Determine the (X, Y) coordinate at the center of the cell enclosing the given text.  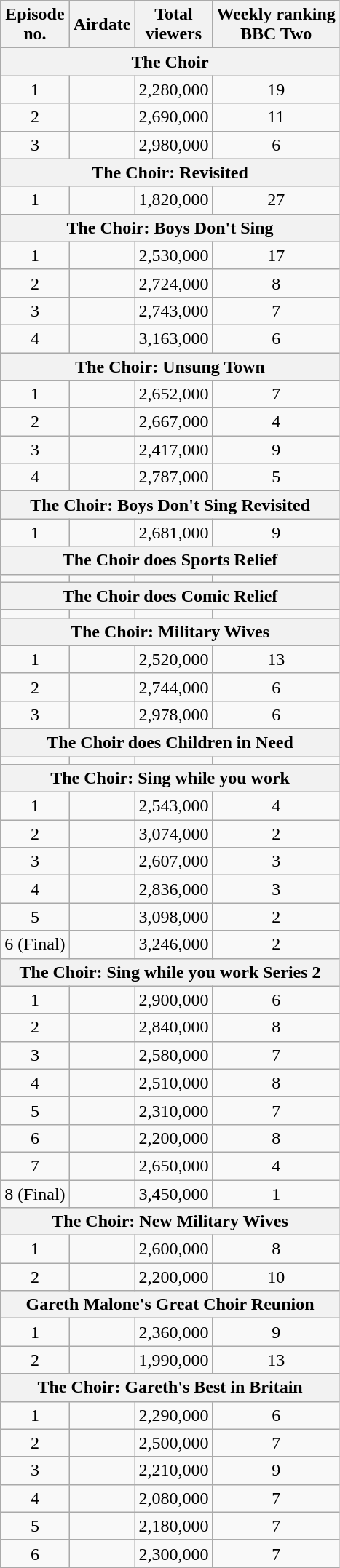
The Choir: New Military Wives (170, 1222)
2,840,000 (173, 1027)
The Choir: Sing while you work Series 2 (170, 972)
2,417,000 (173, 450)
1,990,000 (173, 1360)
2,500,000 (173, 1443)
2,607,000 (173, 861)
2,650,000 (173, 1166)
17 (276, 255)
The Choir (170, 62)
3,246,000 (173, 944)
11 (276, 117)
2,978,000 (173, 715)
The Choir does Comic Relief (170, 596)
The Choir: Sing while you work (170, 779)
2,900,000 (173, 1000)
8 (Final) (35, 1194)
2,580,000 (173, 1055)
2,743,000 (173, 311)
1,820,000 (173, 200)
2,600,000 (173, 1249)
The Choir: Unsung Town (170, 366)
The Choir does Sports Relief (170, 560)
2,787,000 (173, 477)
2,360,000 (173, 1332)
Airdate (102, 25)
3,074,000 (173, 834)
Totalviewers (173, 25)
2,280,000 (173, 89)
2,836,000 (173, 889)
2,667,000 (173, 422)
Weekly rankingBBC Two (276, 25)
2,520,000 (173, 659)
2,980,000 (173, 145)
The Choir does Children in Need (170, 742)
2,310,000 (173, 1110)
The Choir: Boys Don't Sing (170, 228)
2,543,000 (173, 806)
2,681,000 (173, 533)
2,290,000 (173, 1415)
19 (276, 89)
Gareth Malone's Great Choir Reunion (170, 1305)
Episodeno. (35, 25)
2,690,000 (173, 117)
27 (276, 200)
3,450,000 (173, 1194)
3,163,000 (173, 338)
3,098,000 (173, 917)
10 (276, 1277)
2,510,000 (173, 1083)
2,080,000 (173, 1498)
2,724,000 (173, 283)
The Choir: Revisited (170, 172)
2,530,000 (173, 255)
The Choir: Military Wives (170, 632)
2,180,000 (173, 1526)
The Choir: Gareth's Best in Britain (170, 1388)
6 (Final) (35, 944)
2,210,000 (173, 1471)
The Choir: Boys Don't Sing Revisited (170, 505)
2,744,000 (173, 687)
2,652,000 (173, 394)
2,300,000 (173, 1553)
